Detect which cell encompasses the target text, then output its (x, y) center coordinate. 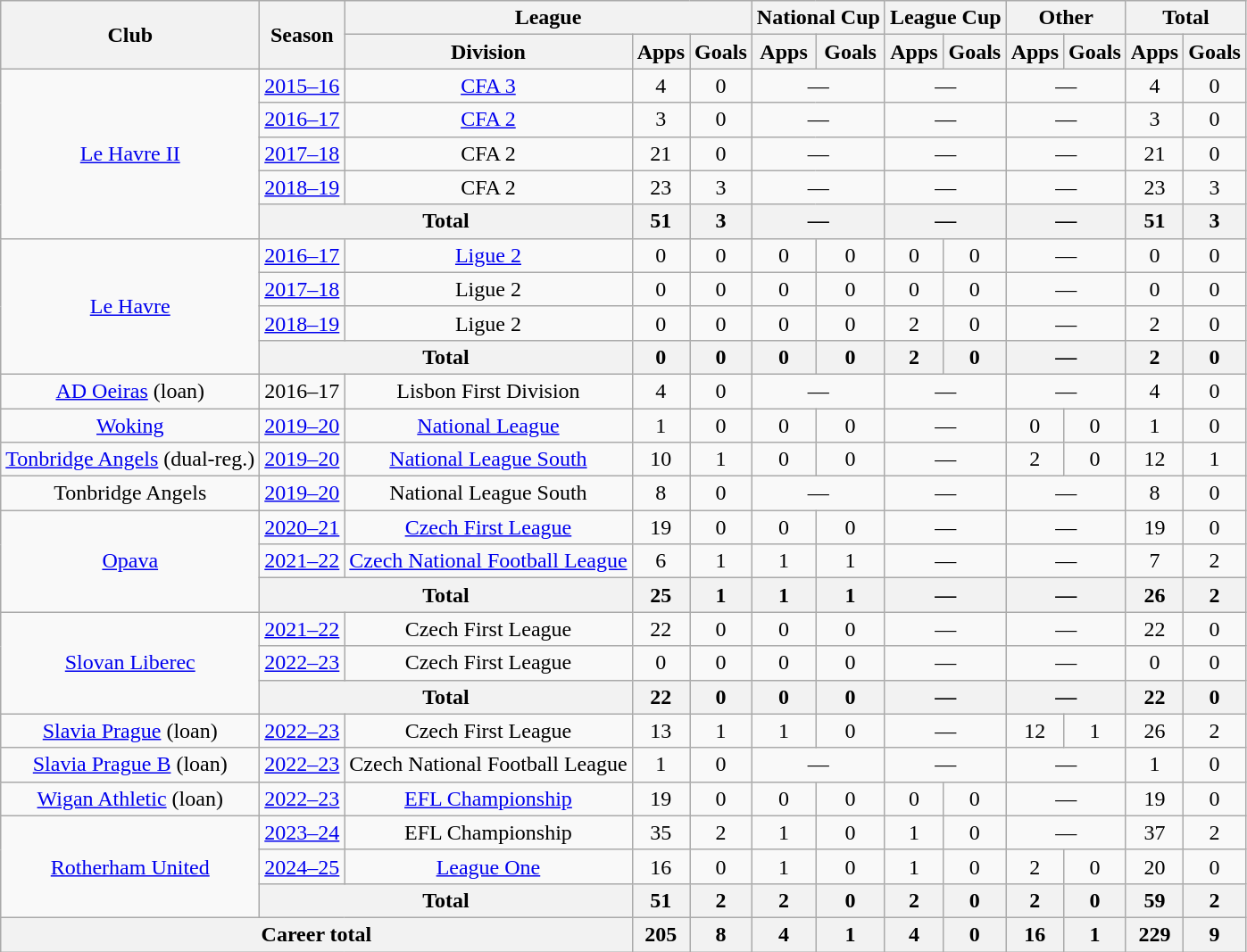
Opava (130, 561)
25 (661, 595)
National League (488, 426)
Le Havre (130, 306)
7 (1154, 561)
Wigan Athletic (loan) (130, 799)
Other (1066, 18)
Season (302, 35)
AD Oeiras (loan) (130, 391)
2015–16 (302, 86)
Division (488, 52)
Tonbridge Angels (dual-reg.) (130, 459)
League Cup (945, 18)
National Cup (818, 18)
10 (661, 459)
13 (661, 731)
Slovan Liberec (130, 663)
9 (1215, 934)
Rotherham United (130, 866)
Slavia Prague B (loan) (130, 765)
2024–25 (302, 866)
59 (1154, 900)
League One (488, 866)
229 (1154, 934)
6 (661, 561)
CFA 3 (488, 86)
Club (130, 35)
League (548, 18)
Career total (316, 934)
Tonbridge Angels (130, 493)
2023–24 (302, 832)
Woking (130, 426)
205 (661, 934)
Lisbon First Division (488, 391)
Le Havre II (130, 153)
2020–21 (302, 527)
37 (1154, 832)
20 (1154, 866)
Slavia Prague (loan) (130, 731)
35 (661, 832)
